Capture the cell that displays the provided text and extract its [x, y] central coordinate. 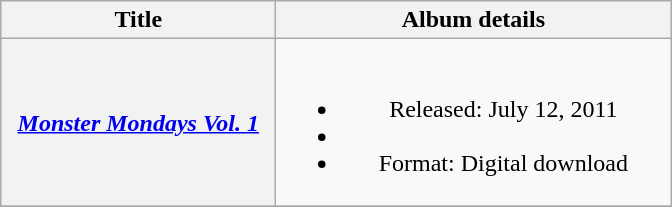
Album details [474, 20]
Title [138, 20]
Released: July 12, 2011Format: Digital download [474, 122]
Monster Mondays Vol. 1 [138, 122]
